Provide the (x, y) coordinate of the cell's center where the given text is located.  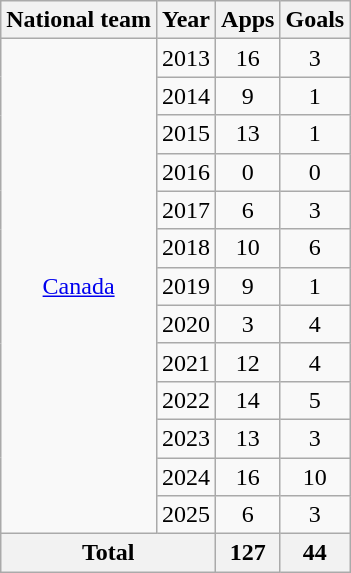
5 (315, 400)
2021 (186, 362)
127 (248, 553)
Total (108, 553)
2013 (186, 58)
12 (248, 362)
2020 (186, 324)
Apps (248, 20)
2015 (186, 134)
44 (315, 553)
2022 (186, 400)
Goals (315, 20)
2014 (186, 96)
14 (248, 400)
2025 (186, 515)
Canada (79, 286)
National team (79, 20)
2018 (186, 248)
2023 (186, 438)
2016 (186, 172)
Year (186, 20)
2019 (186, 286)
2024 (186, 477)
2017 (186, 210)
